Provide the (X, Y) coordinate of the cell's center where the given text is located.  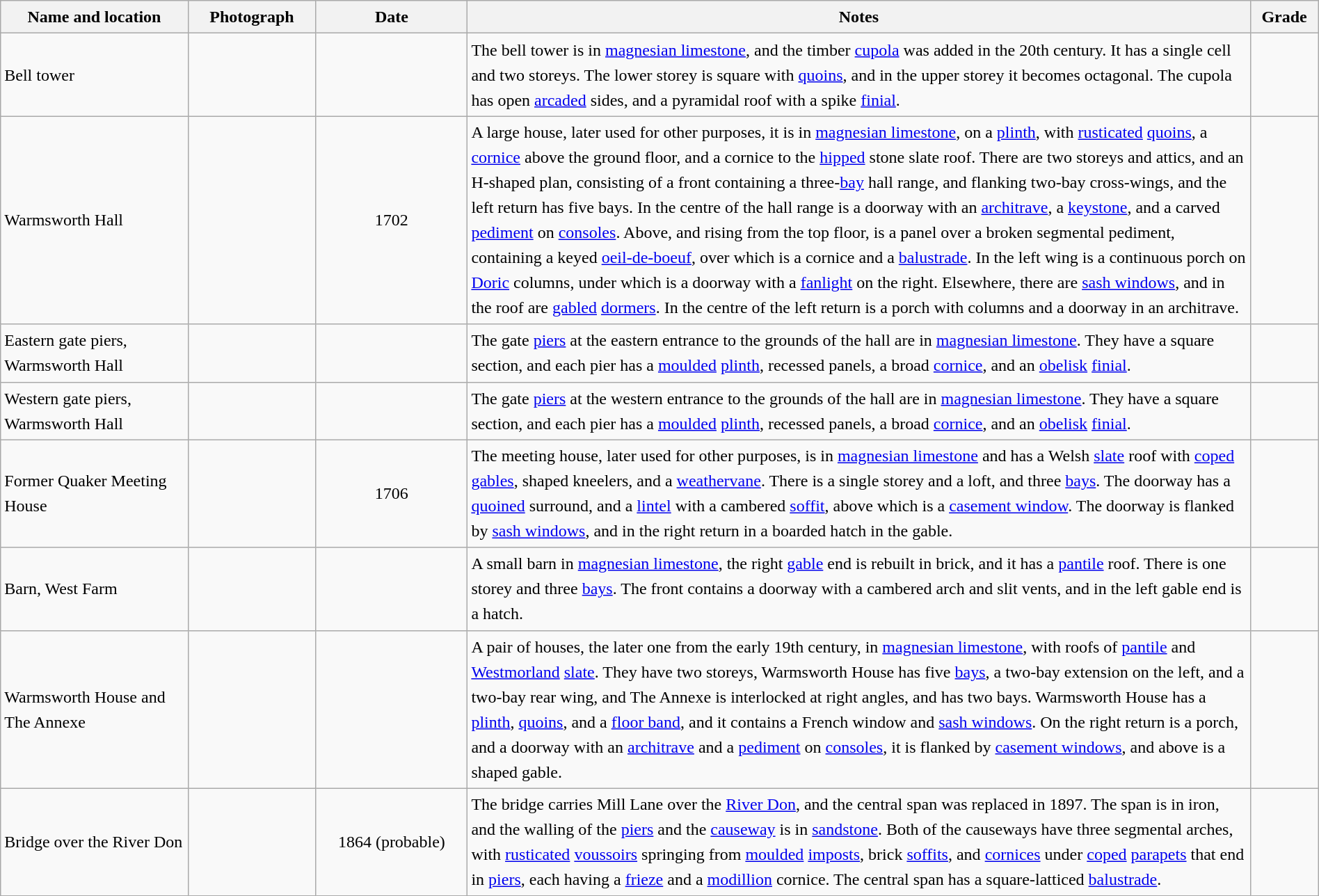
1702 (392, 220)
1864 (probable) (392, 842)
Photograph (252, 17)
Notes (858, 17)
Western gate piers, Warmsworth Hall (95, 410)
Eastern gate piers, Warmsworth Hall (95, 353)
Bridge over the River Don (95, 842)
Name and location (95, 17)
Former Quaker Meeting House (95, 494)
Grade (1284, 17)
Date (392, 17)
Warmsworth Hall (95, 220)
Barn, West Farm (95, 589)
Warmsworth House and The Annexe (95, 710)
1706 (392, 494)
Bell tower (95, 75)
